From the cell containing the given text, extract its center point as (X, Y) coordinate. 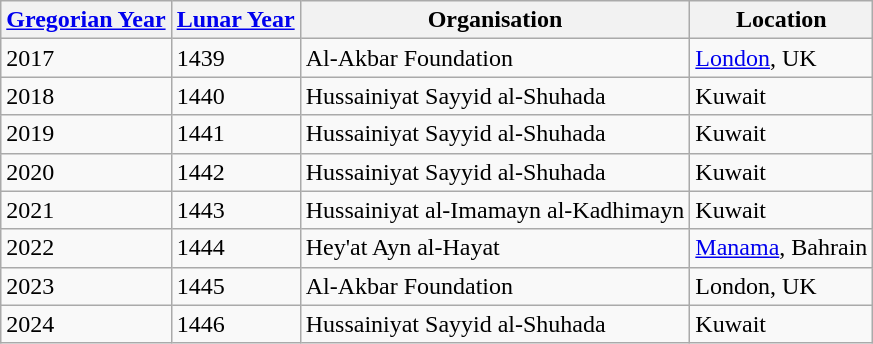
1443 (236, 210)
Gregorian Year (86, 20)
1446 (236, 324)
2018 (86, 96)
2017 (86, 58)
2023 (86, 286)
Manama, Bahrain (782, 248)
Hussainiyat al-Imamayn al-Kadhimayn (495, 210)
1439 (236, 58)
2022 (86, 248)
2020 (86, 172)
1444 (236, 248)
1442 (236, 172)
Lunar Year (236, 20)
1441 (236, 134)
Organisation (495, 20)
Hey'at Ayn al-Hayat (495, 248)
Location (782, 20)
1445 (236, 286)
2024 (86, 324)
2019 (86, 134)
1440 (236, 96)
2021 (86, 210)
